Extract the [X, Y] coordinate from the center of the cell holding the provided text.  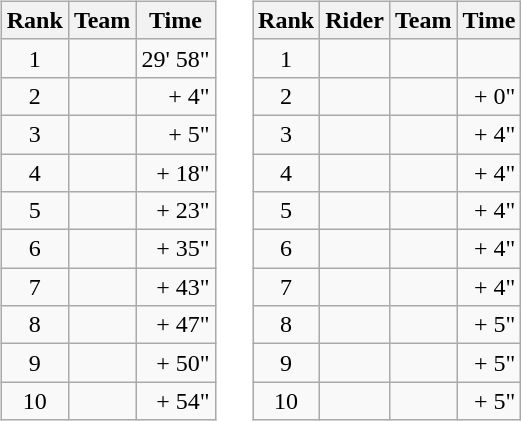
+ 35" [176, 249]
+ 18" [176, 173]
+ 50" [176, 363]
+ 43" [176, 287]
+ 23" [176, 211]
Rider [355, 20]
+ 0" [489, 96]
+ 47" [176, 325]
+ 54" [176, 401]
29' 58" [176, 58]
